From the cell containing the given text, extract its center point as (X, Y) coordinate. 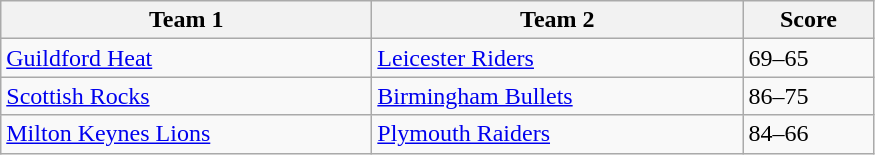
Plymouth Raiders (558, 134)
Birmingham Bullets (558, 96)
84–66 (808, 134)
Milton Keynes Lions (186, 134)
Team 2 (558, 20)
Team 1 (186, 20)
Leicester Riders (558, 58)
69–65 (808, 58)
Scottish Rocks (186, 96)
Guildford Heat (186, 58)
Score (808, 20)
86–75 (808, 96)
